Scan for the cell matching the given text and deliver its [x, y] coordinate at center. 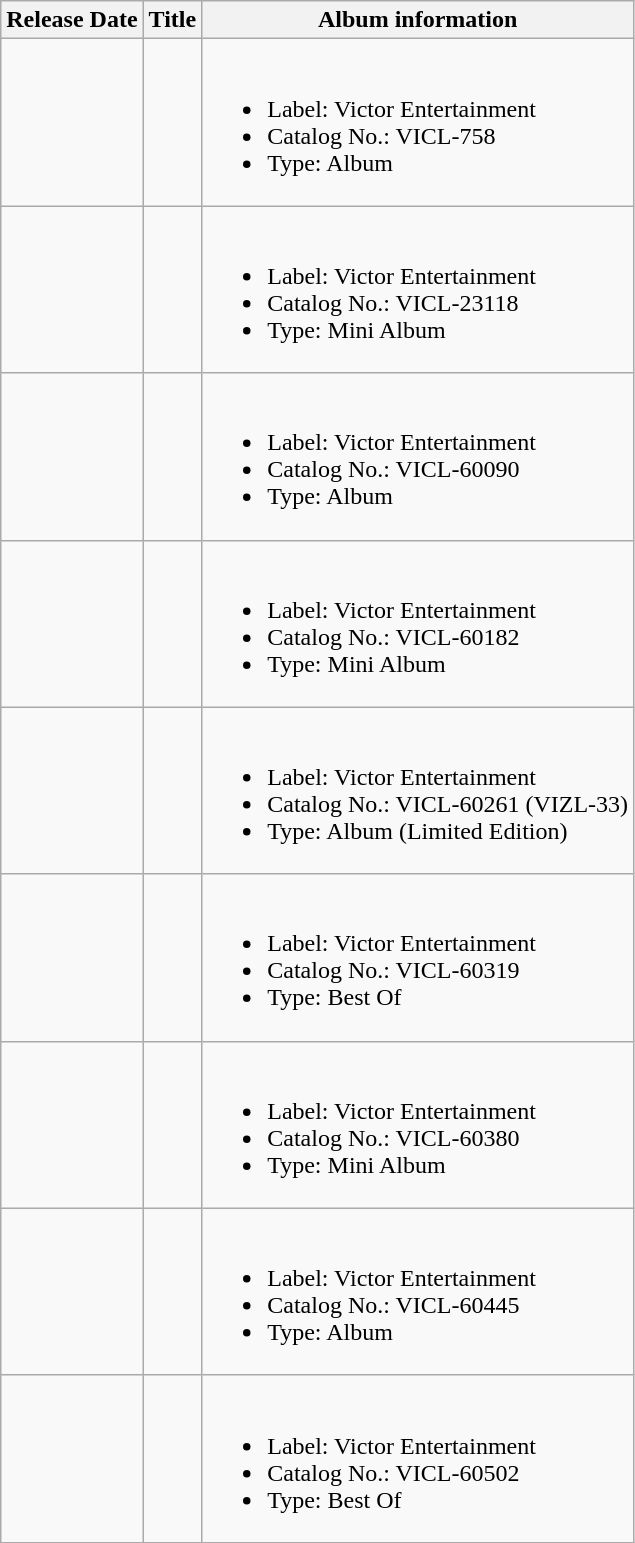
Label: Victor EntertainmentCatalog No.: VICL-23118Type: Mini Album [418, 290]
Label: Victor EntertainmentCatalog No.: VICL-60502Type: Best Of [418, 1458]
Label: Victor EntertainmentCatalog No.: VICL-60182Type: Mini Album [418, 624]
Label: Victor EntertainmentCatalog No.: VICL-60261 (VIZL-33)Type: Album (Limited Edition) [418, 790]
Title [172, 20]
Label: Victor EntertainmentCatalog No.: VICL-60445Type: Album [418, 1292]
Label: Victor EntertainmentCatalog No.: VICL-758Type: Album [418, 122]
Label: Victor EntertainmentCatalog No.: VICL-60380Type: Mini Album [418, 1124]
Label: Victor EntertainmentCatalog No.: VICL-60319Type: Best Of [418, 958]
Release Date [72, 20]
Album information [418, 20]
Label: Victor EntertainmentCatalog No.: VICL-60090Type: Album [418, 456]
